Provide the (X, Y) coordinate of the cell's center where the given text is located.  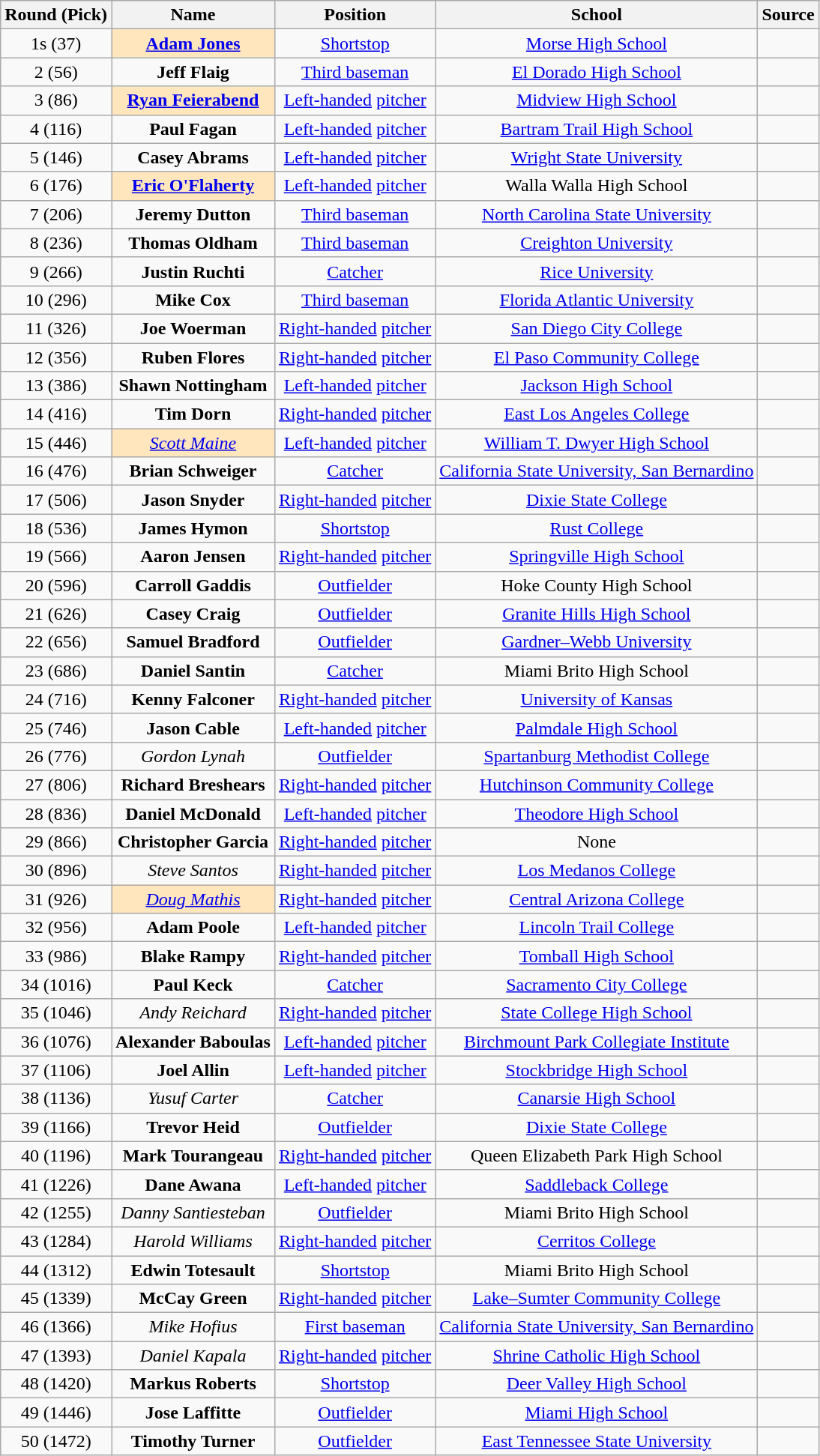
3 (86) (56, 100)
9 (266) (56, 271)
Mike Cox (193, 300)
Shawn Nottingham (193, 386)
Doug Mathis (193, 899)
Shrine Catholic High School (597, 1356)
University of Kansas (597, 699)
Deer Valley High School (597, 1384)
Lincoln Trail College (597, 928)
Adam Jones (193, 43)
22 (656) (56, 642)
Eric O'Flaherty (193, 186)
Florida Atlantic University (597, 300)
5 (146) (56, 157)
40 (1196) (56, 1156)
Jason Snyder (193, 500)
Central Arizona College (597, 899)
Tomball High School (597, 956)
46 (1366) (56, 1327)
Adam Poole (193, 928)
Tim Dorn (193, 414)
42 (1255) (56, 1212)
Bartram Trail High School (597, 129)
Jackson High School (597, 386)
Yusuf Carter (193, 1099)
17 (506) (56, 500)
Justin Ruchti (193, 271)
Samuel Bradford (193, 642)
Trevor Heid (193, 1127)
23 (686) (56, 671)
Stockbridge High School (597, 1070)
Mark Tourangeau (193, 1156)
Creighton University (597, 243)
McCay Green (193, 1299)
San Diego City College (597, 328)
7 (206) (56, 214)
26 (776) (56, 756)
10 (296) (56, 300)
Ryan Feierabend (193, 100)
Gordon Lynah (193, 756)
Edwin Totesault (193, 1270)
Harold Williams (193, 1241)
48 (1420) (56, 1384)
29 (866) (56, 842)
Source (789, 15)
Jason Cable (193, 728)
36 (1076) (56, 1042)
Wright State University (597, 157)
13 (386) (56, 386)
James Hymon (193, 528)
Hoke County High School (597, 585)
19 (566) (56, 557)
31 (926) (56, 899)
Kenny Falconer (193, 699)
Los Medanos College (597, 871)
41 (1226) (56, 1184)
Scott Maine (193, 443)
47 (1393) (56, 1356)
Aaron Jensen (193, 557)
Paul Fagan (193, 129)
Markus Roberts (193, 1384)
Mike Hofius (193, 1327)
11 (326) (56, 328)
Timothy Turner (193, 1441)
Blake Rampy (193, 956)
15 (446) (56, 443)
34 (1016) (56, 985)
32 (956) (56, 928)
16 (476) (56, 471)
Joel Allin (193, 1070)
None (597, 842)
El Paso Community College (597, 357)
25 (746) (56, 728)
William T. Dwyer High School (597, 443)
27 (806) (56, 785)
Morse High School (597, 43)
El Dorado High School (597, 72)
Rice University (597, 271)
Hutchinson Community College (597, 785)
East Tennessee State University (597, 1441)
35 (1046) (56, 1013)
Rust College (597, 528)
Jeremy Dutton (193, 214)
33 (986) (56, 956)
39 (1166) (56, 1127)
Midview High School (597, 100)
24 (716) (56, 699)
37 (1106) (56, 1070)
38 (1136) (56, 1099)
6 (176) (56, 186)
Joe Woerman (193, 328)
Daniel Kapala (193, 1356)
Paul Keck (193, 985)
Jeff Flaig (193, 72)
Name (193, 15)
Lake–Sumter Community College (597, 1299)
Springville High School (597, 557)
Granite Hills High School (597, 614)
Brian Schweiger (193, 471)
4 (116) (56, 129)
Casey Craig (193, 614)
50 (1472) (56, 1441)
State College High School (597, 1013)
1s (37) (56, 43)
21 (626) (56, 614)
43 (1284) (56, 1241)
Palmdale High School (597, 728)
North Carolina State University (597, 214)
Spartanburg Methodist College (597, 756)
Danny Santiesteban (193, 1212)
28 (836) (56, 813)
49 (1446) (56, 1413)
Jose Laffitte (193, 1413)
20 (596) (56, 585)
School (597, 15)
Ruben Flores (193, 357)
12 (356) (56, 357)
Saddleback College (597, 1184)
Sacramento City College (597, 985)
Daniel Santin (193, 671)
Steve Santos (193, 871)
Canarsie High School (597, 1099)
Daniel McDonald (193, 813)
Richard Breshears (193, 785)
Cerritos College (597, 1241)
Walla Walla High School (597, 186)
Andy Reichard (193, 1013)
Queen Elizabeth Park High School (597, 1156)
Round (Pick) (56, 15)
East Los Angeles College (597, 414)
Theodore High School (597, 813)
2 (56) (56, 72)
Carroll Gaddis (193, 585)
8 (236) (56, 243)
Christopher Garcia (193, 842)
18 (536) (56, 528)
Birchmount Park Collegiate Institute (597, 1042)
Thomas Oldham (193, 243)
30 (896) (56, 871)
First baseman (355, 1327)
45 (1339) (56, 1299)
Dane Awana (193, 1184)
44 (1312) (56, 1270)
Position (355, 15)
Gardner–Webb University (597, 642)
Miami High School (597, 1413)
Casey Abrams (193, 157)
Alexander Baboulas (193, 1042)
14 (416) (56, 414)
